Return the (X, Y) coordinate for the center point of the cell that contains the specified text.  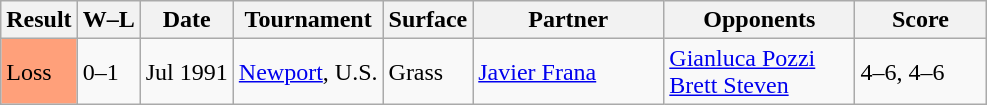
0–1 (108, 72)
Surface (428, 20)
Opponents (760, 20)
Gianluca Pozzi Brett Steven (760, 72)
Jul 1991 (186, 72)
Grass (428, 72)
Result (39, 20)
W–L (108, 20)
Score (920, 20)
Newport, U.S. (308, 72)
Loss (39, 72)
Partner (568, 20)
Tournament (308, 20)
4–6, 4–6 (920, 72)
Date (186, 20)
Javier Frana (568, 72)
